Pinpoint the cell where the given text exists, returning its [X, Y] midpoint coordinate. 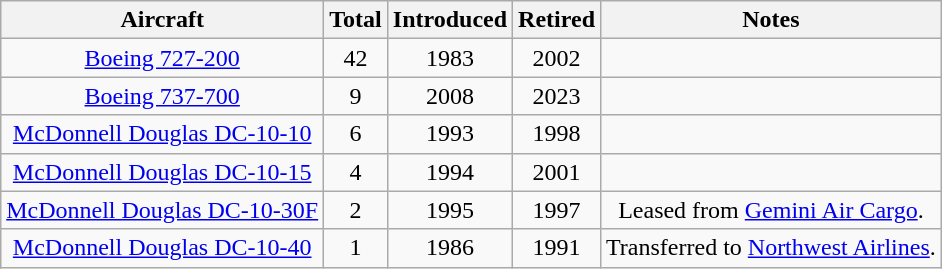
McDonnell Douglas DC-10-15 [162, 172]
Boeing 727-200 [162, 58]
1 [356, 248]
1995 [450, 210]
Boeing 737-700 [162, 96]
9 [356, 96]
Notes [772, 20]
1998 [557, 134]
McDonnell Douglas DC-10-40 [162, 248]
Transferred to Northwest Airlines. [772, 248]
Total [356, 20]
1983 [450, 58]
1994 [450, 172]
McDonnell Douglas DC-10-30F [162, 210]
2008 [450, 96]
2023 [557, 96]
4 [356, 172]
1997 [557, 210]
Retired [557, 20]
2001 [557, 172]
Leased from Gemini Air Cargo. [772, 210]
42 [356, 58]
Introduced [450, 20]
Aircraft [162, 20]
1993 [450, 134]
1986 [450, 248]
1991 [557, 248]
McDonnell Douglas DC-10-10 [162, 134]
2002 [557, 58]
6 [356, 134]
2 [356, 210]
